Extract the [x, y] coordinate from the center of the cell holding the provided text.  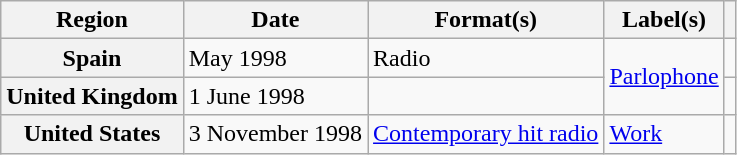
Spain [92, 58]
May 1998 [275, 58]
Contemporary hit radio [486, 134]
United States [92, 134]
Date [275, 20]
1 June 1998 [275, 96]
Parlophone [664, 77]
Region [92, 20]
3 November 1998 [275, 134]
Format(s) [486, 20]
United Kingdom [92, 96]
Label(s) [664, 20]
Work [664, 134]
Radio [486, 58]
